Find where the given text appears and provide that cell's center as [x, y] coordinate. 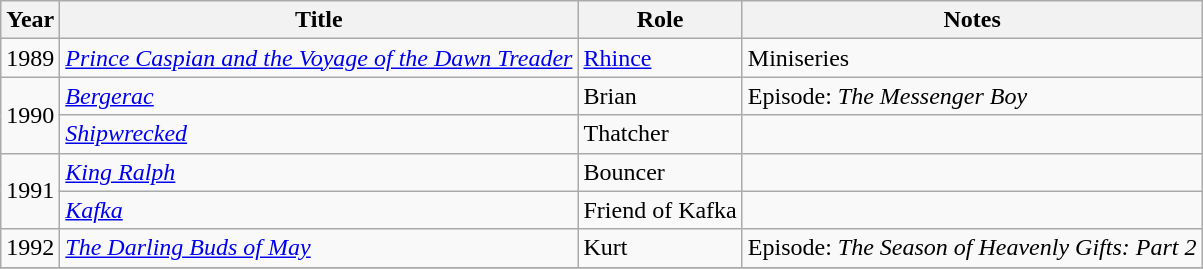
Brian [660, 96]
Episode: The Season of Heavenly Gifts: Part 2 [972, 248]
Miniseries [972, 58]
Year [30, 20]
1991 [30, 191]
King Ralph [319, 172]
Bouncer [660, 172]
Shipwrecked [319, 134]
Episode: The Messenger Boy [972, 96]
1990 [30, 115]
1989 [30, 58]
Friend of Kafka [660, 210]
Thatcher [660, 134]
1992 [30, 248]
The Darling Buds of May [319, 248]
Title [319, 20]
Prince Caspian and the Voyage of the Dawn Treader [319, 58]
Bergerac [319, 96]
Rhince [660, 58]
Role [660, 20]
Notes [972, 20]
Kurt [660, 248]
Kafka [319, 210]
